Return [x, y] of the center of cell containing provided text 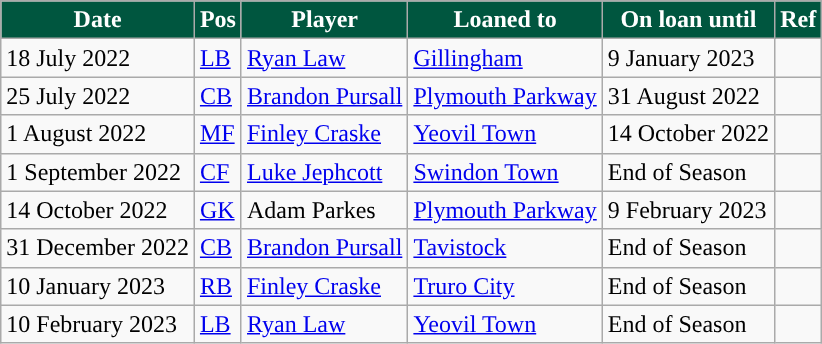
Luke Jephcott [324, 172]
Adam Parkes [324, 210]
Date [98, 20]
RB [218, 286]
Gillingham [505, 58]
9 January 2023 [688, 58]
1 September 2022 [98, 172]
MF [218, 134]
10 January 2023 [98, 286]
18 July 2022 [98, 58]
Loaned to [505, 20]
31 August 2022 [688, 96]
Pos [218, 20]
1 August 2022 [98, 134]
31 December 2022 [98, 248]
GK [218, 210]
25 July 2022 [98, 96]
Player [324, 20]
CF [218, 172]
Tavistock [505, 248]
Truro City [505, 286]
9 February 2023 [688, 210]
Ref [798, 20]
Swindon Town [505, 172]
On loan until [688, 20]
10 February 2023 [98, 324]
